Return the (X, Y) coordinate for the center point of the cell that contains the specified text.  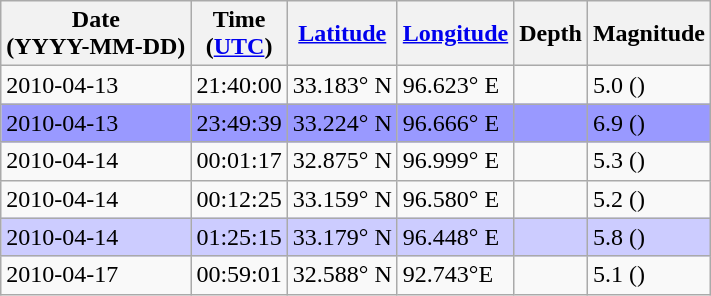
32.875° N (342, 161)
32.588° N (342, 275)
Magnitude (648, 34)
Time (UTC) (239, 34)
6.9 () (648, 123)
96.623° E (455, 85)
Date (YYYY-MM-DD) (96, 34)
2010-04-17 (96, 275)
Latitude (342, 34)
5.1 () (648, 275)
5.2 () (648, 199)
5.0 () (648, 85)
33.159° N (342, 199)
96.448° E (455, 237)
92.743°E (455, 275)
23:49:39 (239, 123)
01:25:15 (239, 237)
00:01:17 (239, 161)
00:59:01 (239, 275)
96.999° E (455, 161)
96.666° E (455, 123)
33.183° N (342, 85)
00:12:25 (239, 199)
33.224° N (342, 123)
33.179° N (342, 237)
Longitude (455, 34)
Depth (551, 34)
21:40:00 (239, 85)
96.580° E (455, 199)
5.3 () (648, 161)
5.8 () (648, 237)
